Capture the cell that displays the provided text and extract its (X, Y) central coordinate. 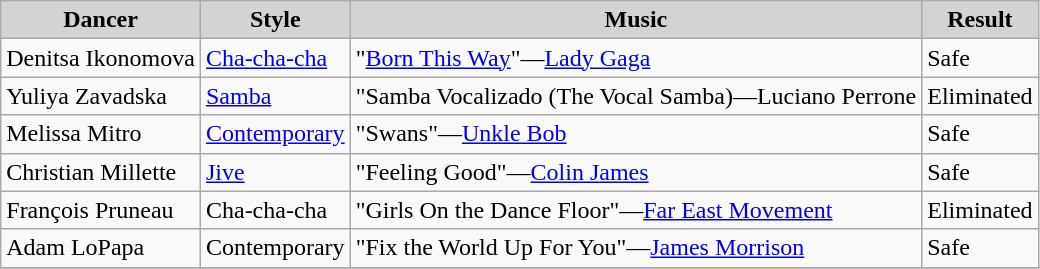
Result (980, 20)
Dancer (101, 20)
"Samba Vocalizado (The Vocal Samba)—Luciano Perrone (636, 96)
Denitsa Ikonomova (101, 58)
Samba (275, 96)
François Pruneau (101, 210)
"Swans"—Unkle Bob (636, 134)
"Girls On the Dance Floor"—Far East Movement (636, 210)
"Born This Way"—Lady Gaga (636, 58)
Adam LoPapa (101, 248)
Christian Millette (101, 172)
Style (275, 20)
Jive (275, 172)
Melissa Mitro (101, 134)
Yuliya Zavadska (101, 96)
Music (636, 20)
"Fix the World Up For You"—James Morrison (636, 248)
"Feeling Good"—Colin James (636, 172)
